Pinpoint the cell where the given text exists, returning its [X, Y] midpoint coordinate. 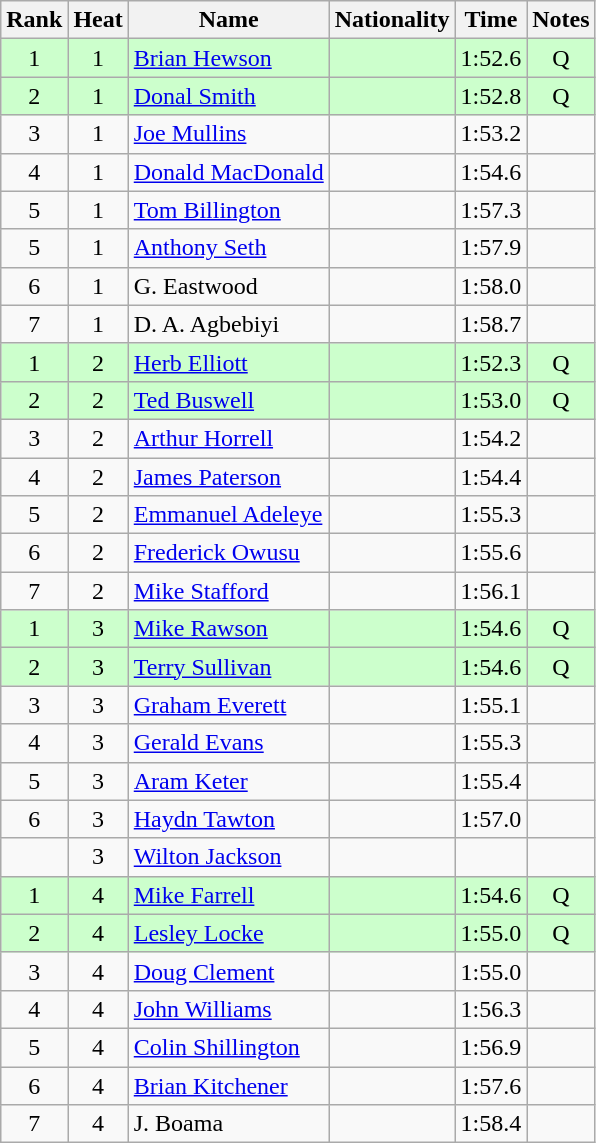
Terry Sullivan [228, 667]
Joe Mullins [228, 134]
Haydn Tawton [228, 819]
Lesley Locke [228, 933]
1:57.3 [491, 210]
1:58.4 [491, 1124]
1:57.0 [491, 819]
1:56.3 [491, 1009]
Emmanuel Adeleye [228, 515]
Gerald Evans [228, 743]
Rank [34, 20]
1:58.7 [491, 324]
Time [491, 20]
1:55.4 [491, 781]
Brian Hewson [228, 58]
Wilton Jackson [228, 857]
1:55.1 [491, 705]
J. Boama [228, 1124]
1:56.9 [491, 1047]
Herb Elliott [228, 362]
1:56.1 [491, 591]
Arthur Horrell [228, 438]
Mike Rawson [228, 629]
James Paterson [228, 477]
1:57.6 [491, 1085]
1:53.0 [491, 400]
Colin Shillington [228, 1047]
Doug Clement [228, 971]
Nationality [392, 20]
G. Eastwood [228, 286]
Brian Kitchener [228, 1085]
1:55.6 [491, 553]
Donal Smith [228, 96]
1:54.2 [491, 438]
Tom Billington [228, 210]
Ted Buswell [228, 400]
Frederick Owusu [228, 553]
Name [228, 20]
1:52.3 [491, 362]
1:57.9 [491, 248]
1:58.0 [491, 286]
John Williams [228, 1009]
Donald MacDonald [228, 172]
Heat [98, 20]
Aram Keter [228, 781]
Notes [561, 20]
Graham Everett [228, 705]
Mike Stafford [228, 591]
Anthony Seth [228, 248]
D. A. Agbebiyi [228, 324]
Mike Farrell [228, 895]
1:53.2 [491, 134]
1:54.4 [491, 477]
1:52.8 [491, 96]
1:52.6 [491, 58]
